Capture the cell that displays the provided text and extract its [X, Y] central coordinate. 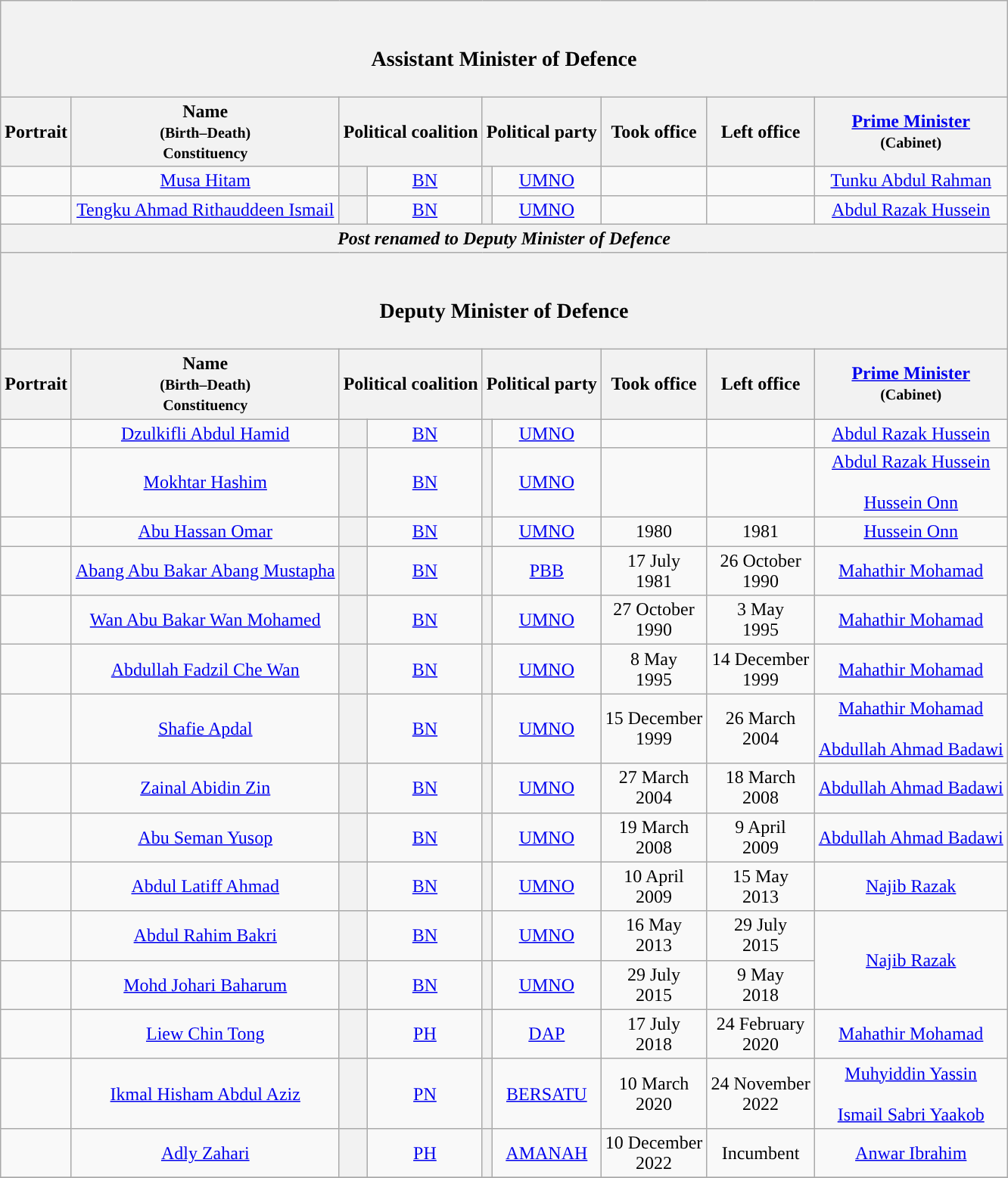
10 March2020 [654, 1093]
10 December2022 [654, 1153]
Adly Zahari [205, 1153]
24 February2020 [761, 1033]
26 March2004 [761, 729]
Abu Hassan Omar [205, 532]
14 December1999 [761, 669]
9 May2018 [761, 985]
Liew Chin Tong [205, 1033]
18 March2008 [761, 788]
Abdul Razak HusseinHussein Onn [911, 483]
16 May2013 [654, 935]
1980 [654, 532]
17 July1981 [654, 570]
Abdul Latiff Ahmad [205, 887]
BERSATU [546, 1093]
Hussein Onn [911, 532]
Tunku Abdul Rahman [911, 181]
Tengku Ahmad Rithauddeen Ismail [205, 210]
Abu Seman Yusop [205, 837]
1981 [761, 532]
Deputy Minister of Defence [504, 301]
26 October1990 [761, 570]
Ikmal Hisham Abdul Aziz [205, 1093]
Mohd Johari Baharum [205, 985]
PBB [546, 570]
Incumbent [761, 1153]
Wan Abu Bakar Wan Mohamed [205, 620]
19 March2008 [654, 837]
Mahathir MohamadAbdullah Ahmad Badawi [911, 729]
Post renamed to Deputy Minister of Defence [504, 238]
Abdullah Fadzil Che Wan [205, 669]
Muhyiddin YassinIsmail Sabri Yaakob [911, 1093]
Anwar Ibrahim [911, 1153]
PN [425, 1093]
DAP [546, 1033]
24 November2022 [761, 1093]
17 July2018 [654, 1033]
AMANAH [546, 1153]
3 May1995 [761, 620]
Mokhtar Hashim [205, 483]
15 May2013 [761, 887]
Abdul Rahim Bakri [205, 935]
27 October1990 [654, 620]
10 April2009 [654, 887]
15 December1999 [654, 729]
Assistant Minister of Defence [504, 48]
Dzulkifli Abdul Hamid [205, 434]
Zainal Abidin Zin [205, 788]
27 March2004 [654, 788]
Musa Hitam [205, 181]
8 May1995 [654, 669]
Abang Abu Bakar Abang Mustapha [205, 570]
9 April2009 [761, 837]
Shafie Apdal [205, 729]
